Pinpoint the cell where the given text exists, returning its [x, y] midpoint coordinate. 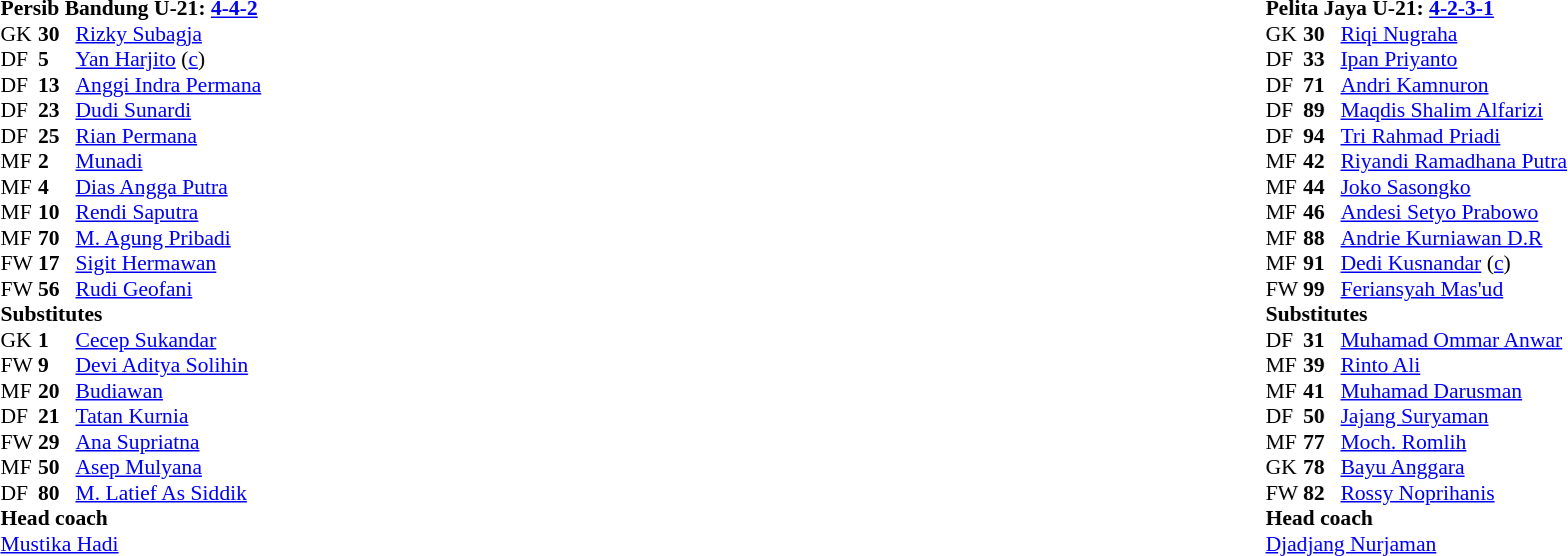
Maqdis Shalim Alfarizi [1453, 111]
33 [1322, 59]
80 [57, 493]
5 [57, 59]
31 [1322, 340]
Andri Kamnuron [1453, 85]
77 [1322, 442]
Dias Angga Putra [169, 187]
Rian Permana [169, 136]
56 [57, 289]
Tri Rahmad Priadi [1453, 136]
44 [1322, 187]
Asep Mulyana [169, 467]
41 [1322, 391]
94 [1322, 136]
Yan Harjito (c) [169, 59]
82 [1322, 493]
29 [57, 442]
Dedi Kusnandar (c) [1453, 263]
Joko Sasongko [1453, 187]
Moch. Romlih [1453, 442]
88 [1322, 238]
Munadi [169, 161]
Budiawan [169, 391]
89 [1322, 111]
Rudi Geofani [169, 289]
42 [1322, 161]
13 [57, 85]
1 [57, 340]
21 [57, 417]
17 [57, 263]
Jajang Suryaman [1453, 417]
Andesi Setyo Prabowo [1453, 213]
Riyandi Ramadhana Putra [1453, 161]
Dudi Sunardi [169, 111]
Sigit Hermawan [169, 263]
Ipan Priyanto [1453, 59]
Rendi Saputra [169, 213]
4 [57, 187]
Andrie Kurniawan D.R [1453, 238]
10 [57, 213]
Devi Aditya Solihin [169, 365]
Tatan Kurnia [169, 417]
Cecep Sukandar [169, 340]
Feriansyah Mas'ud [1453, 289]
M. Agung Pribadi [169, 238]
70 [57, 238]
91 [1322, 263]
78 [1322, 467]
46 [1322, 213]
Rizky Subagja [169, 34]
Rossy Noprihanis [1453, 493]
M. Latief As Siddik [169, 493]
20 [57, 391]
Riqi Nugraha [1453, 34]
Rinto Ali [1453, 365]
Muhamad Ommar Anwar [1453, 340]
Anggi Indra Permana [169, 85]
39 [1322, 365]
9 [57, 365]
23 [57, 111]
25 [57, 136]
71 [1322, 85]
Bayu Anggara [1453, 467]
Muhamad Darusman [1453, 391]
99 [1322, 289]
2 [57, 161]
Ana Supriatna [169, 442]
